Return the [X, Y] coordinate for the center point of the cell that contains the specified text.  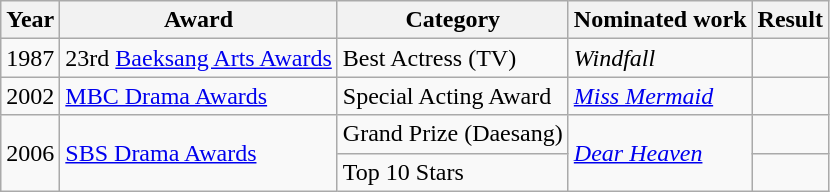
Category [452, 20]
Best Actress (TV) [452, 58]
Windfall [660, 58]
Grand Prize (Daesang) [452, 134]
Year [30, 20]
23rd Baeksang Arts Awards [199, 58]
Award [199, 20]
Special Acting Award [452, 96]
MBC Drama Awards [199, 96]
2006 [30, 153]
Result [790, 20]
Miss Mermaid [660, 96]
Nominated work [660, 20]
2002 [30, 96]
Top 10 Stars [452, 172]
SBS Drama Awards [199, 153]
Dear Heaven [660, 153]
1987 [30, 58]
